Detect which cell encompasses the target text, then output its [x, y] center coordinate. 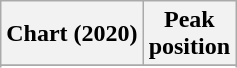
Chart (2020) [72, 34]
Peakposition [189, 34]
